Find where the given text appears and provide that cell's center as (x, y) coordinate. 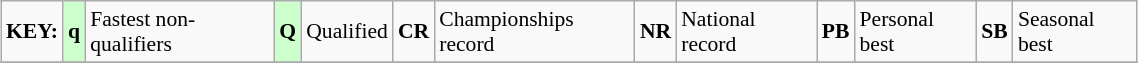
Fastest non-qualifiers (180, 32)
KEY: (32, 32)
National record (746, 32)
Championships record (534, 32)
SB (994, 32)
Qualified (347, 32)
CR (414, 32)
PB (836, 32)
Q (288, 32)
Personal best (916, 32)
NR (656, 32)
q (74, 32)
Seasonal best (1075, 32)
